Determine the [X, Y] coordinate at the center of the cell enclosing the given text.  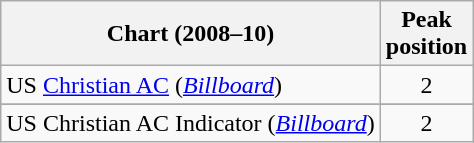
Chart (2008–10) [191, 34]
Peakposition [426, 34]
US Christian AC (Billboard) [191, 85]
US Christian AC Indicator (Billboard) [191, 123]
